Scan for the cell matching the given text and deliver its (x, y) coordinate at center. 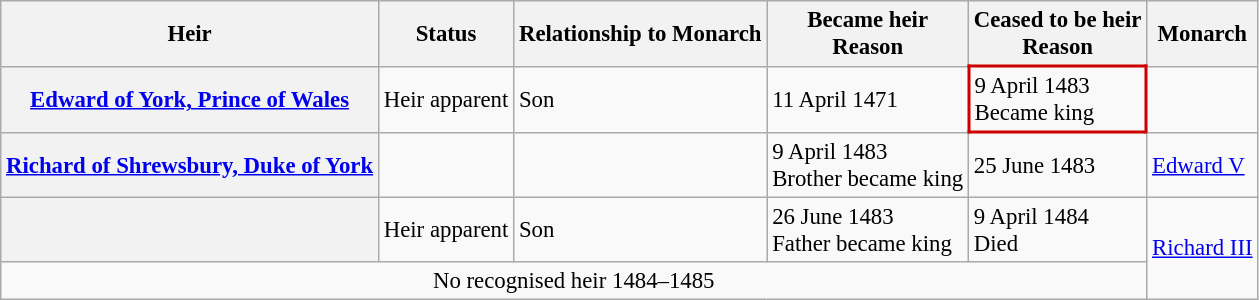
9 April 1483Brother became king (868, 164)
9 April 1483Became king (1057, 99)
Status (446, 34)
Richard III (1202, 248)
Edward of York, Prince of Wales (190, 99)
Monarch (1202, 34)
25 June 1483 (1057, 164)
No recognised heir 1484–1485 (574, 281)
11 April 1471 (868, 99)
9 April 1484Died (1057, 230)
Ceased to be heirReason (1057, 34)
Richard of Shrewsbury, Duke of York (190, 164)
Edward V (1202, 164)
26 June 1483Father became king (868, 230)
Relationship to Monarch (640, 34)
Heir (190, 34)
Became heirReason (868, 34)
